Extract the (x, y) coordinate from the center of the cell holding the provided text.  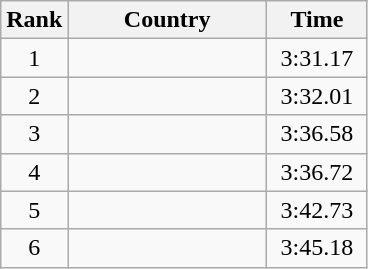
3:36.58 (316, 134)
3:32.01 (316, 96)
3:45.18 (316, 248)
4 (34, 172)
Time (316, 20)
2 (34, 96)
3:36.72 (316, 172)
1 (34, 58)
5 (34, 210)
3:42.73 (316, 210)
Rank (34, 20)
3:31.17 (316, 58)
6 (34, 248)
3 (34, 134)
Country (168, 20)
